Locate the cell with the specified text and output its (x, y) center coordinate. 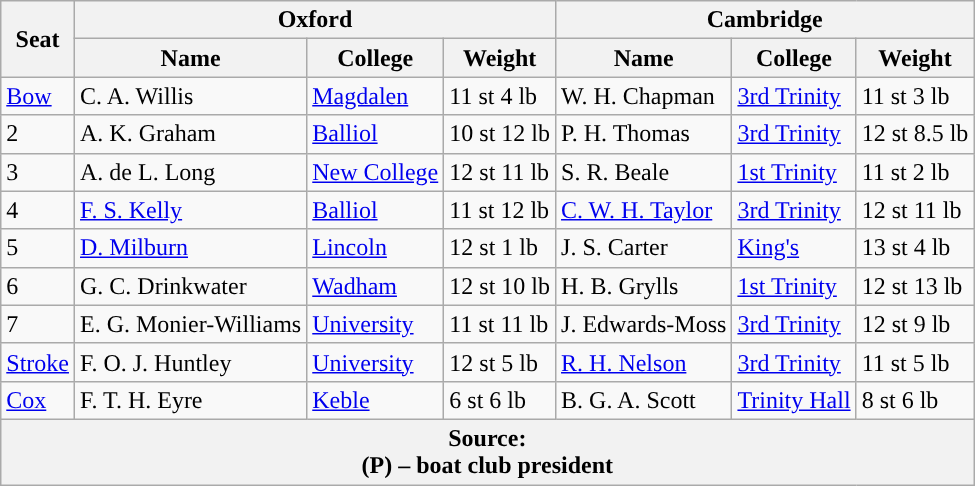
J. S. Carter (644, 248)
Trinity Hall (794, 400)
12 st 8.5 lb (915, 134)
11 st 12 lb (500, 210)
6 st 6 lb (500, 400)
Bow (38, 96)
F. O. J. Huntley (190, 362)
Cox (38, 400)
Magdalen (376, 96)
11 st 5 lb (915, 362)
C. W. H. Taylor (644, 210)
6 (38, 286)
Oxford (314, 20)
4 (38, 210)
J. Edwards-Moss (644, 324)
Keble (376, 400)
Wadham (376, 286)
11 st 11 lb (500, 324)
12 st 9 lb (915, 324)
12 st 13 lb (915, 286)
8 st 6 lb (915, 400)
P. H. Thomas (644, 134)
12 st 5 lb (500, 362)
S. R. Beale (644, 172)
A. K. Graham (190, 134)
A. de L. Long (190, 172)
11 st 4 lb (500, 96)
H. B. Grylls (644, 286)
R. H. Nelson (644, 362)
G. C. Drinkwater (190, 286)
Stroke (38, 362)
12 st 10 lb (500, 286)
D. Milburn (190, 248)
W. H. Chapman (644, 96)
5 (38, 248)
E. G. Monier-Williams (190, 324)
7 (38, 324)
F. S. Kelly (190, 210)
F. T. H. Eyre (190, 400)
10 st 12 lb (500, 134)
King's (794, 248)
Lincoln (376, 248)
C. A. Willis (190, 96)
B. G. A. Scott (644, 400)
13 st 4 lb (915, 248)
3 (38, 172)
New College (376, 172)
Source:(P) – boat club president (488, 452)
11 st 3 lb (915, 96)
12 st 1 lb (500, 248)
11 st 2 lb (915, 172)
Cambridge (765, 20)
Seat (38, 39)
2 (38, 134)
